Search for the cell housing the specified text and yield its [X, Y] center coordinate. 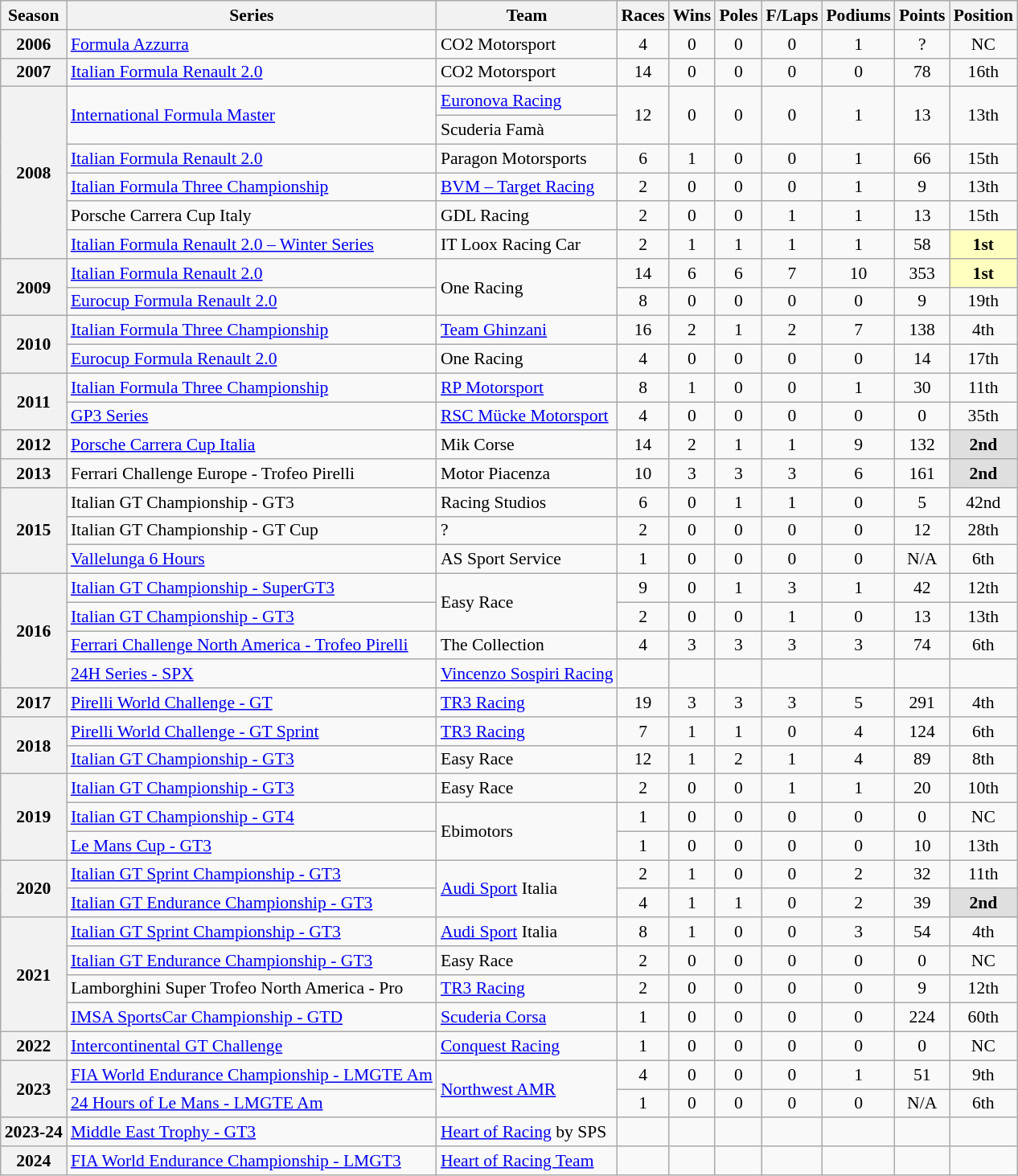
Position [983, 15]
Heart of Racing by SPS [527, 1133]
2016 [34, 631]
Conquest Racing [527, 1047]
2023 [34, 1088]
RSC Mücke Motorsport [527, 416]
Ferrari Challenge North America - Trofeo Pirelli [252, 645]
Formula Azzurra [252, 44]
16 [643, 330]
51 [922, 1075]
Poles [738, 15]
Scuderia Famà [527, 130]
Northwest AMR [527, 1088]
Team [527, 15]
Paragon Motorsports [527, 158]
2024 [34, 1161]
BVM – Target Racing [527, 187]
Vallelunga 6 Hours [252, 559]
42nd [983, 502]
2019 [34, 817]
42 [922, 588]
9th [983, 1075]
Season [34, 15]
Pirelli World Challenge - GT Sprint [252, 731]
16th [983, 72]
The Collection [527, 645]
28th [983, 531]
RP Motorsport [527, 387]
Scuderia Corsa [527, 1018]
2021 [34, 974]
FIA World Endurance Championship - LMGTE Am [252, 1075]
2018 [34, 746]
Pirelli World Challenge - GT [252, 703]
2017 [34, 703]
58 [922, 244]
32 [922, 875]
GDL Racing [527, 216]
Italian Formula Renault 2.0 – Winter Series [252, 244]
2023-24 [34, 1133]
Points [922, 15]
Porsche Carrera Cup Italy [252, 216]
Races [643, 15]
2013 [34, 473]
24 Hours of Le Mans - LMGTE Am [252, 1104]
Series [252, 15]
2020 [34, 889]
8th [983, 760]
Le Mans Cup - GT3 [252, 846]
224 [922, 1018]
Italian GT Championship - GT Cup [252, 531]
60th [983, 1018]
78 [922, 72]
International Formula Master [252, 116]
Heart of Racing Team [527, 1161]
Italian GT Championship - SuperGT3 [252, 588]
Lamborghini Super Trofeo North America - Pro [252, 989]
FIA World Endurance Championship - LMGT3 [252, 1161]
2015 [34, 531]
2012 [34, 445]
Ebimotors [527, 831]
161 [922, 473]
19th [983, 301]
19 [643, 703]
353 [922, 273]
2011 [34, 402]
20 [922, 789]
291 [922, 703]
Middle East Trophy - GT3 [252, 1133]
2007 [34, 72]
24H Series - SPX [252, 674]
89 [922, 760]
2022 [34, 1047]
Motor Piacenza [527, 473]
F/Laps [791, 15]
AS Sport Service [527, 559]
39 [922, 904]
Team Ghinzani [527, 330]
Podiums [859, 15]
124 [922, 731]
2009 [34, 288]
Intercontinental GT Challenge [252, 1047]
66 [922, 158]
74 [922, 645]
30 [922, 387]
Euronova Racing [527, 101]
Italian GT Championship - GT4 [252, 817]
10th [983, 789]
Racing Studios [527, 502]
Porsche Carrera Cup Italia [252, 445]
17th [983, 359]
Wins [692, 15]
132 [922, 445]
2008 [34, 173]
35th [983, 416]
138 [922, 330]
2010 [34, 344]
Mik Corse [527, 445]
IT Loox Racing Car [527, 244]
GP3 Series [252, 416]
2006 [34, 44]
Vincenzo Sospiri Racing [527, 674]
Ferrari Challenge Europe - Trofeo Pirelli [252, 473]
IMSA SportsCar Championship - GTD [252, 1018]
54 [922, 932]
